Pinpoint the cell where the given text exists, returning its (x, y) midpoint coordinate. 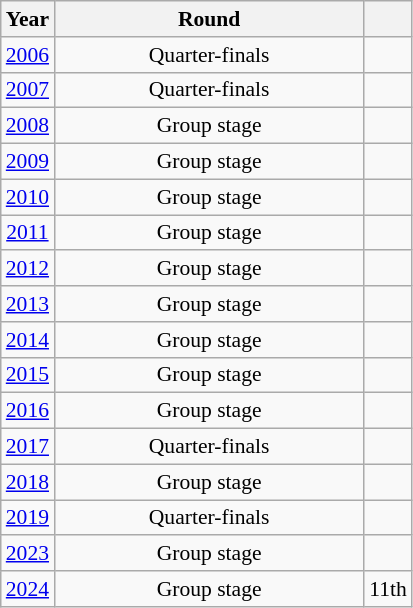
2016 (28, 411)
2006 (28, 55)
2019 (28, 518)
Year (28, 19)
2012 (28, 269)
2013 (28, 304)
11th (388, 589)
2018 (28, 482)
2011 (28, 233)
2017 (28, 447)
2008 (28, 126)
2014 (28, 340)
2009 (28, 162)
2010 (28, 197)
Round (209, 19)
2015 (28, 375)
2023 (28, 554)
2024 (28, 589)
2007 (28, 90)
